Output the [X, Y] coordinate of the center of the cell containing the given text.  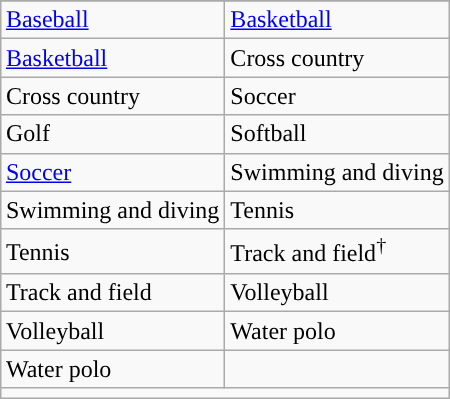
Softball [337, 134]
Track and field† [337, 252]
Golf [112, 134]
Track and field [112, 293]
Baseball [112, 20]
